From the cell containing the given text, extract its center point as [X, Y] coordinate. 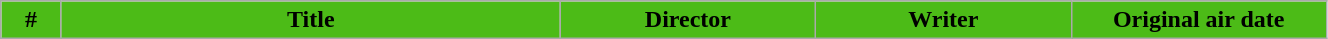
Original air date [1198, 20]
# [32, 20]
Writer [944, 20]
Title [310, 20]
Director [688, 20]
